Output the [X, Y] coordinate of the center of the cell containing the given text.  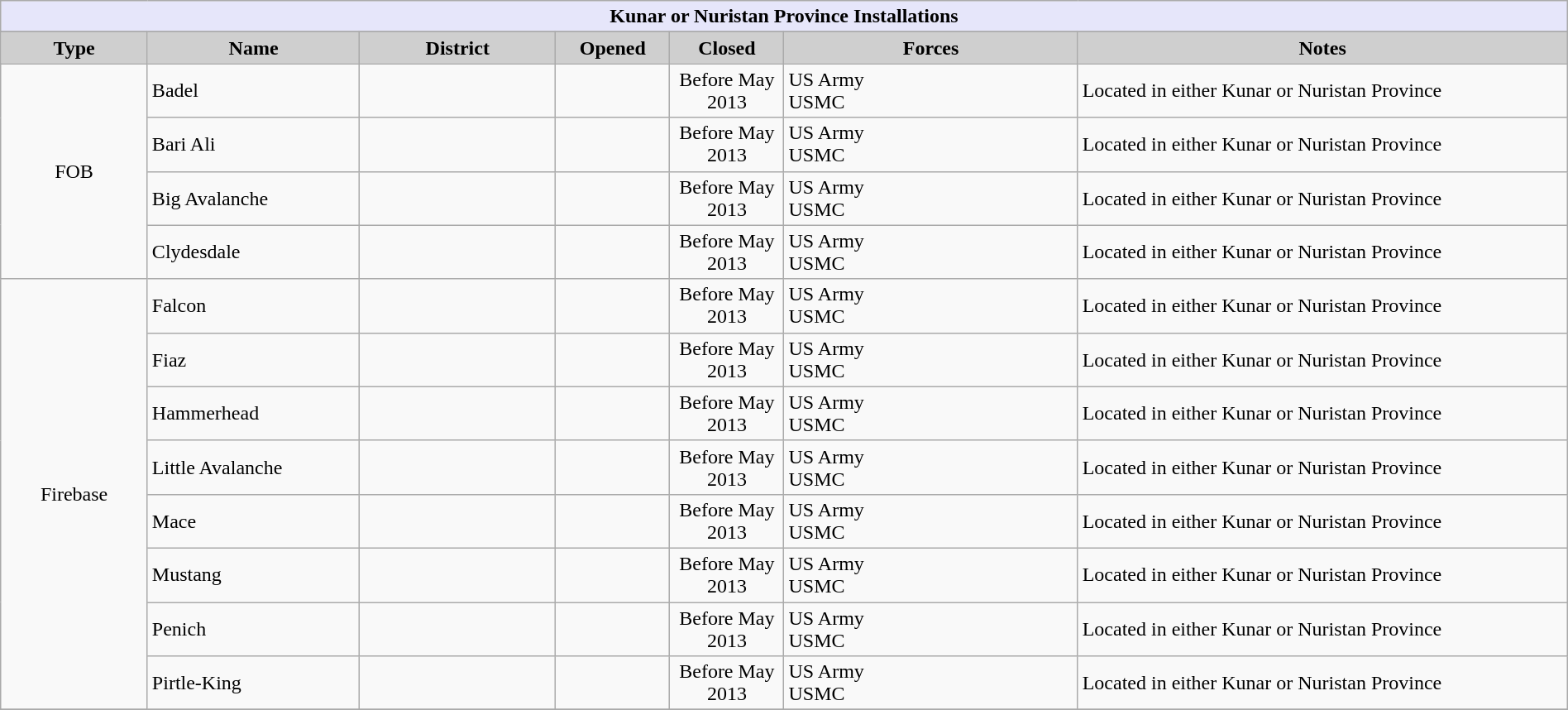
Bari Ali [253, 144]
FOB [74, 171]
Big Avalanche [253, 199]
Kunar or Nuristan Province Installations [784, 17]
Type [74, 48]
Falcon [253, 306]
District [458, 48]
Little Avalanche [253, 467]
Name [253, 48]
Mustang [253, 574]
Penich [253, 629]
Mace [253, 521]
Fiaz [253, 359]
Hammerhead [253, 414]
Clydesdale [253, 252]
Forces [931, 48]
Badel [253, 91]
Opened [613, 48]
Notes [1322, 48]
Firebase [74, 494]
Pirtle-King [253, 684]
Closed [727, 48]
